Search for the cell housing the specified text and yield its [X, Y] center coordinate. 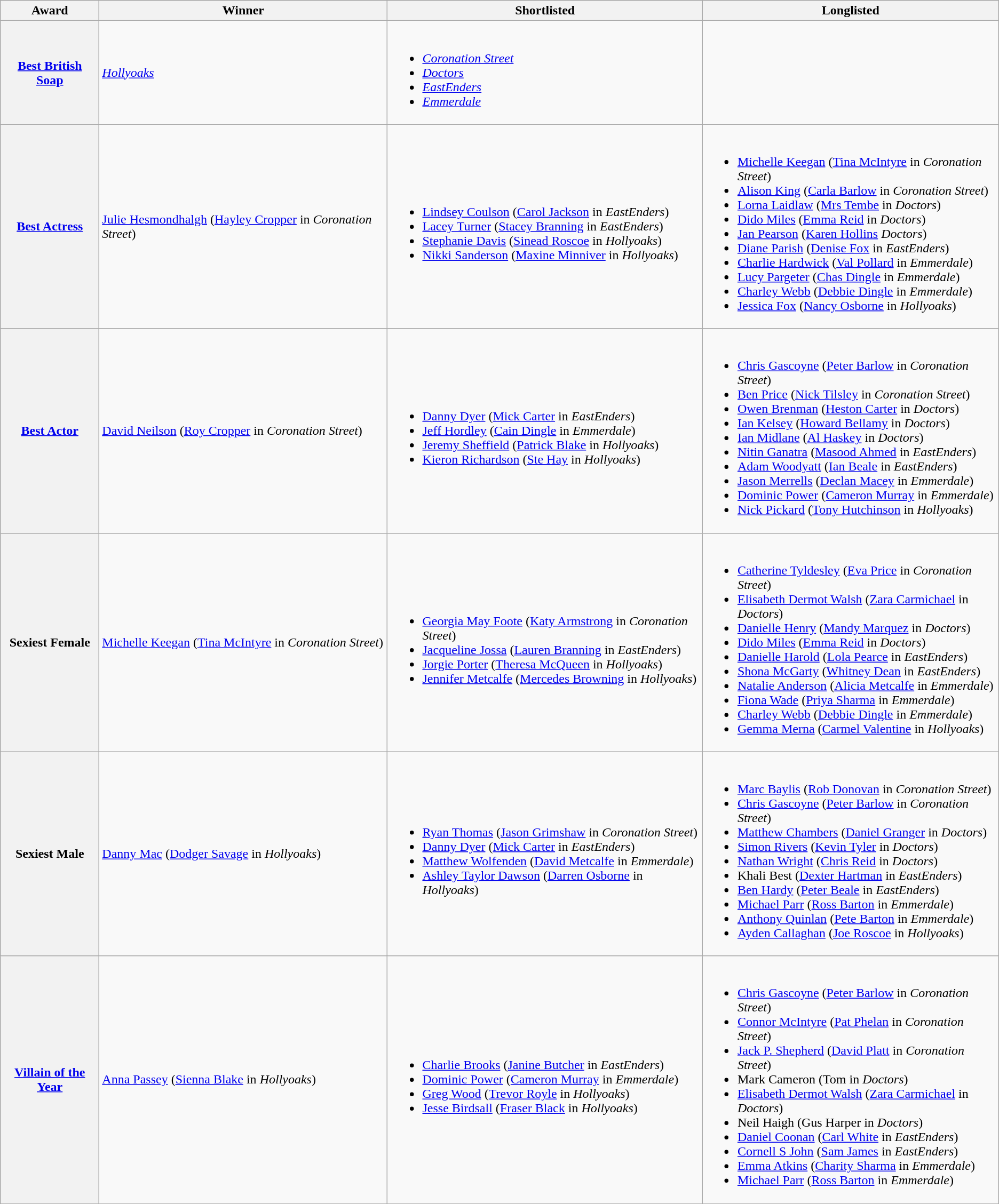
Award [50, 11]
Winner [243, 11]
Sexiest Male [50, 854]
Best Actor [50, 431]
Shortlisted [545, 11]
Danny Mac (Dodger Savage in Hollyoaks) [243, 854]
Michelle Keegan (Tina McIntyre in Coronation Street) [243, 642]
Best Actress [50, 226]
Longlisted [851, 11]
Coronation StreetDoctorsEastEndersEmmerdale [545, 73]
Hollyoaks [243, 73]
Julie Hesmondhalgh (Hayley Cropper in Coronation Street) [243, 226]
Villain of the Year [50, 1080]
Best British Soap [50, 73]
David Neilson (Roy Cropper in Coronation Street) [243, 431]
Anna Passey (Sienna Blake in Hollyoaks) [243, 1080]
Sexiest Female [50, 642]
